Return the (x, y) coordinate for the center point of the cell that contains the specified text.  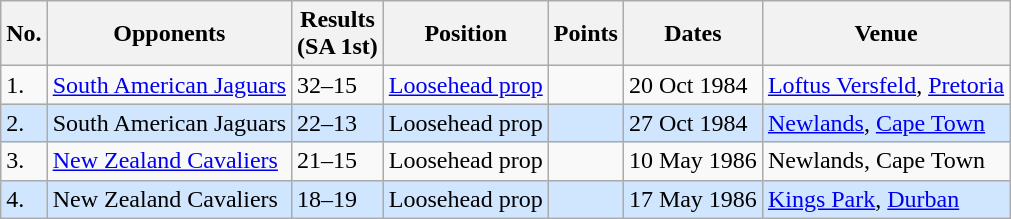
Results (SA 1st) (338, 34)
No. (24, 34)
17 May 1986 (692, 199)
Dates (692, 34)
3. (24, 161)
21–15 (338, 161)
32–15 (338, 85)
Position (466, 34)
18–19 (338, 199)
20 Oct 1984 (692, 85)
Loftus Versfeld, Pretoria (886, 85)
27 Oct 1984 (692, 123)
Venue (886, 34)
2. (24, 123)
Points (586, 34)
10 May 1986 (692, 161)
22–13 (338, 123)
Kings Park, Durban (886, 199)
1. (24, 85)
Opponents (169, 34)
4. (24, 199)
